Pinpoint the cell where the given text exists, returning its (X, Y) midpoint coordinate. 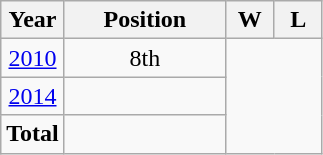
Position (144, 20)
8th (144, 58)
Year (33, 20)
W (250, 20)
L (298, 20)
2014 (33, 96)
Total (33, 134)
2010 (33, 58)
